Locate the cell with the specified text and output its (x, y) center coordinate. 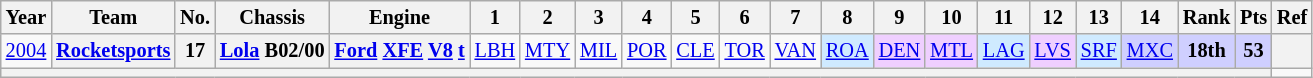
2004 (26, 51)
Ford XFE V8 t (399, 51)
ROA (848, 51)
Pts (1254, 17)
LAG (1004, 51)
MTL (952, 51)
9 (900, 17)
Ref (1292, 17)
Lola B02/00 (272, 51)
SRF (1099, 51)
8 (848, 17)
Rocketsports (113, 51)
MIL (598, 51)
VAN (796, 51)
LVS (1052, 51)
Rank (1206, 17)
Year (26, 17)
7 (796, 17)
TOR (745, 51)
18th (1206, 51)
12 (1052, 17)
LBH (495, 51)
10 (952, 17)
4 (646, 17)
Team (113, 17)
DEN (900, 51)
Chassis (272, 17)
17 (195, 51)
13 (1099, 17)
Engine (399, 17)
MTY (548, 51)
11 (1004, 17)
3 (598, 17)
5 (695, 17)
1 (495, 17)
POR (646, 51)
53 (1254, 51)
MXC (1150, 51)
2 (548, 17)
CLE (695, 51)
6 (745, 17)
14 (1150, 17)
No. (195, 17)
